Return (x, y) of the center of cell containing provided text 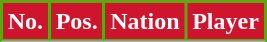
Nation (145, 22)
Pos. (76, 22)
Player (226, 22)
No. (26, 22)
